Search for the cell housing the specified text and yield its (x, y) center coordinate. 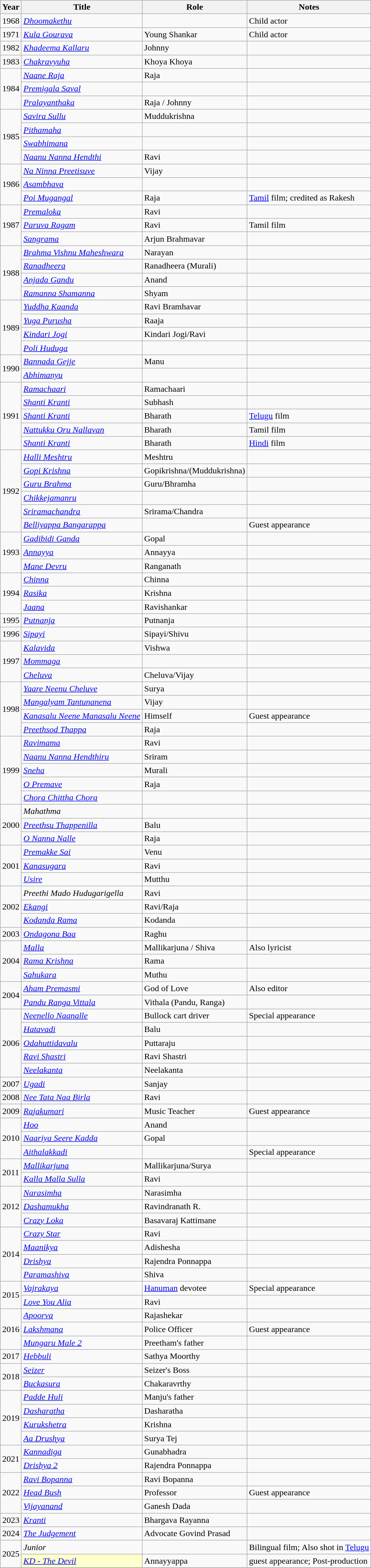
Paruva Ragam (82, 225)
1998 (11, 709)
Role (195, 7)
Kodanda (195, 920)
Ondagona Baa (82, 934)
1988 (11, 273)
2023 (11, 1520)
Shyam (195, 293)
1990 (11, 368)
Jaana (82, 607)
2022 (11, 1493)
Khoya Khoya (195, 62)
2017 (11, 1356)
Music Teacher (195, 1111)
Ravishankar (195, 607)
2010 (11, 1138)
Maanikya (82, 1247)
Ganesh Dada (195, 1506)
2018 (11, 1377)
Annayyappa (195, 1561)
Ravindranath R. (195, 1206)
Naanu Nanna Hendthiru (82, 757)
Malla (82, 947)
Brahma Vishnu Maheshwara (82, 252)
Telugu film (309, 416)
Bullock cart driver (195, 1015)
1996 (11, 634)
Manju's father (195, 1397)
Gopi Krishna (82, 471)
O Premave (82, 784)
Narayan (195, 252)
Preetham's father (195, 1343)
Drishya 2 (82, 1465)
Police Officer (195, 1329)
Sahukara (82, 975)
Chora Chittha Chora (82, 797)
Murali (195, 770)
1994 (11, 593)
Preethsu Thappenilla (82, 825)
Ekangi (82, 907)
Rajakumari (82, 1111)
Kalla Malla Sulla (82, 1179)
Asambhava (82, 184)
The Judgement (82, 1534)
2014 (11, 1254)
2008 (11, 1097)
Chikkejamanru (82, 498)
Ravi/Raja (195, 907)
2011 (11, 1172)
Junior (82, 1547)
Surya Tej (195, 1438)
1986 (11, 184)
Kodanda Rama (82, 920)
Kanasalu Neene Manasalu Neene (82, 716)
Meshtru (195, 457)
Premakke Sai (82, 852)
2003 (11, 934)
Young Shankar (195, 34)
1987 (11, 225)
Ranadheera (Murali) (195, 266)
2021 (11, 1458)
Preethi Mado Hudugarigella (82, 893)
Himself (195, 716)
2019 (11, 1418)
Dhoomakethu (82, 21)
Mane Devru (82, 566)
Gadibidi Ganda (82, 539)
Poli Huduga (82, 348)
Kindari Jogi (82, 334)
Chakaravrthy (195, 1384)
2012 (11, 1206)
2025 (11, 1554)
Rasika (82, 593)
Basavaraj Kattimane (195, 1220)
Notes (309, 7)
Aa Drushya (82, 1438)
Vajrakaya (82, 1288)
Raja / Johnny (195, 102)
Johnny (195, 48)
Buckasura (82, 1384)
Srirama/Chandra (195, 511)
Pithamaha (82, 130)
Raghu (195, 934)
Adishesha (195, 1247)
1991 (11, 416)
Mahathma (82, 811)
Belliyappa Bangarappa (82, 525)
Also editor (309, 988)
Sathya Moorthy (195, 1356)
1971 (11, 34)
Yuga Purusha (82, 320)
Muddukrishna (195, 116)
1999 (11, 770)
2009 (11, 1111)
Ugadi (82, 1084)
Mungaru Male 2 (82, 1343)
Professor (195, 1493)
Hatavadi (82, 1029)
2001 (11, 866)
Premigala Saval (82, 89)
Aithalakkadi (82, 1152)
Sanjay (195, 1084)
Sriramachandra (82, 511)
Kanasugara (82, 866)
2024 (11, 1534)
Seizer (82, 1370)
Preethsod Thappa (82, 729)
Ranadheera (82, 266)
Premaloka (82, 212)
Cheluva (82, 675)
Naariya Seere Kadda (82, 1138)
1982 (11, 48)
1997 (11, 661)
Subhash (195, 402)
Ramanna Shamanna (82, 293)
Surya (195, 689)
2015 (11, 1295)
Dashamukha (82, 1206)
guest appearance; Post-production (309, 1561)
Kannadiga (82, 1452)
Vithala (Pandu, Ranga) (195, 1002)
Apoorva (82, 1316)
Anjada Gandu (82, 280)
Crazy Star (82, 1234)
Gopikrishna/(Muddukrishna) (195, 471)
Vishwa (195, 648)
Poi Mugangal (82, 198)
Love You Alia (82, 1302)
God of Love (195, 988)
Savira Sullu (82, 116)
Raaja (195, 320)
Paramashiva (82, 1275)
Puttaraju (195, 1043)
1993 (11, 552)
Yaare Neenu Cheluve (82, 689)
Hebbuli (82, 1356)
Hoo (82, 1125)
1983 (11, 62)
Rama Krishna (82, 961)
Na Ninna Preetisuve (82, 171)
Ravi Bramhavar (195, 307)
Kalavida (82, 648)
Cheluva/Vijay (195, 675)
Bhargava Rayanna (195, 1520)
Mallikarjuna/Surya (195, 1166)
Usire (82, 879)
Seizer's Boss (195, 1370)
Mutthu (195, 879)
Arjun Brahmavar (195, 239)
Halli Meshtru (82, 457)
Venu (195, 852)
Naanu Nanna Hendthi (82, 157)
Padde Huli (82, 1397)
Mallikarjuna / Shiva (195, 947)
Mommaga (82, 661)
Neenello Naanalle (82, 1015)
Guru Brahma (82, 484)
Kindari Jogi/Ravi (195, 334)
Head Bush (82, 1493)
Crazy Loka (82, 1220)
Sneha (82, 770)
Nee Tata Naa Birla (82, 1097)
1992 (11, 491)
Hindi film (309, 443)
1968 (11, 21)
Shiva (195, 1275)
Advocate Govind Prasad (195, 1534)
Year (11, 7)
Drishya (82, 1261)
Hanuman devotee (195, 1288)
Swabhimana (82, 143)
KD - The Devil (82, 1561)
Muthu (195, 975)
Bilingual film; Also shot in Telugu (309, 1547)
2000 (11, 825)
Kula Gourava (82, 34)
Rajashekar (195, 1316)
Mangalyam Tantunanena (82, 702)
Aham Premasmi (82, 988)
Sipayi (82, 634)
O Nanna Nalle (82, 839)
Sipayi/Shivu (195, 634)
Kranti (82, 1520)
2016 (11, 1329)
Sangrama (82, 239)
Odahuttidavalu (82, 1043)
Rama (195, 961)
Tamil film; credited as Rakesh (309, 198)
Chakravyuha (82, 62)
1989 (11, 327)
Khadeema Kallaru (82, 48)
Pandu Ranga Vittala (82, 1002)
Mallikarjuna (82, 1166)
Guru/Bhramha (195, 484)
Ranganath (195, 566)
1984 (11, 89)
Bannada Gejje (82, 361)
Title (82, 7)
2002 (11, 907)
1995 (11, 621)
Yuddha Kaanda (82, 307)
Pralayanthaka (82, 102)
Also lyricist (309, 947)
Manu (195, 361)
Gunabhadra (195, 1452)
Abhimanyu (82, 375)
Lakshmana (82, 1329)
Kurukshetra (82, 1424)
Nattukku Oru Nallavan (82, 430)
Sriram (195, 757)
2007 (11, 1084)
Naane Raja (82, 75)
2006 (11, 1043)
Vijayanand (82, 1506)
Ravimama (82, 743)
1985 (11, 136)
